From the cell containing the given text, extract its center point as [x, y] coordinate. 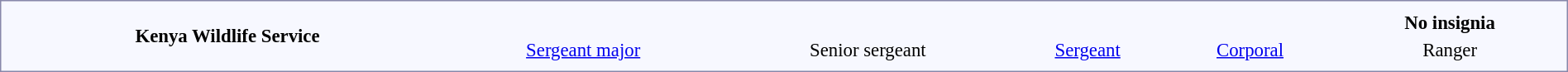
No insignia [1450, 22]
Sergeant major [583, 50]
Senior sergeant [868, 50]
Sergeant [1087, 50]
Ranger [1450, 50]
Kenya Wildlife Service [227, 36]
Corporal [1250, 50]
